Search for the cell housing the specified text and yield its (x, y) center coordinate. 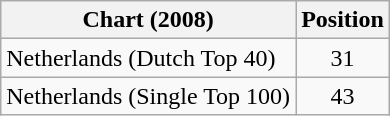
43 (343, 96)
Position (343, 20)
Netherlands (Dutch Top 40) (148, 58)
Netherlands (Single Top 100) (148, 96)
31 (343, 58)
Chart (2008) (148, 20)
